Scan for the cell matching the given text and deliver its (x, y) coordinate at center. 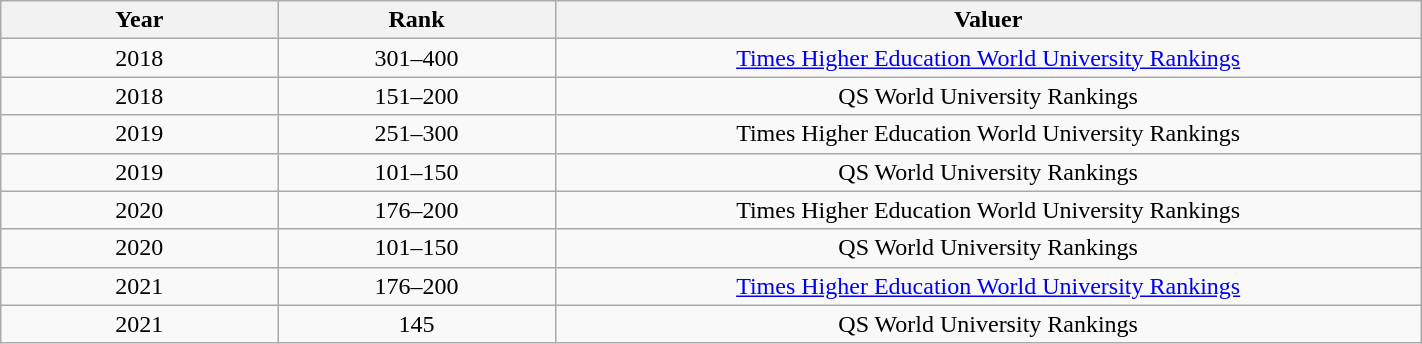
Valuer (988, 20)
251–300 (416, 134)
Rank (416, 20)
301–400 (416, 58)
151–200 (416, 96)
Year (140, 20)
145 (416, 324)
